For the text-containing cell, return its midpoint in [X, Y] coordinate format. 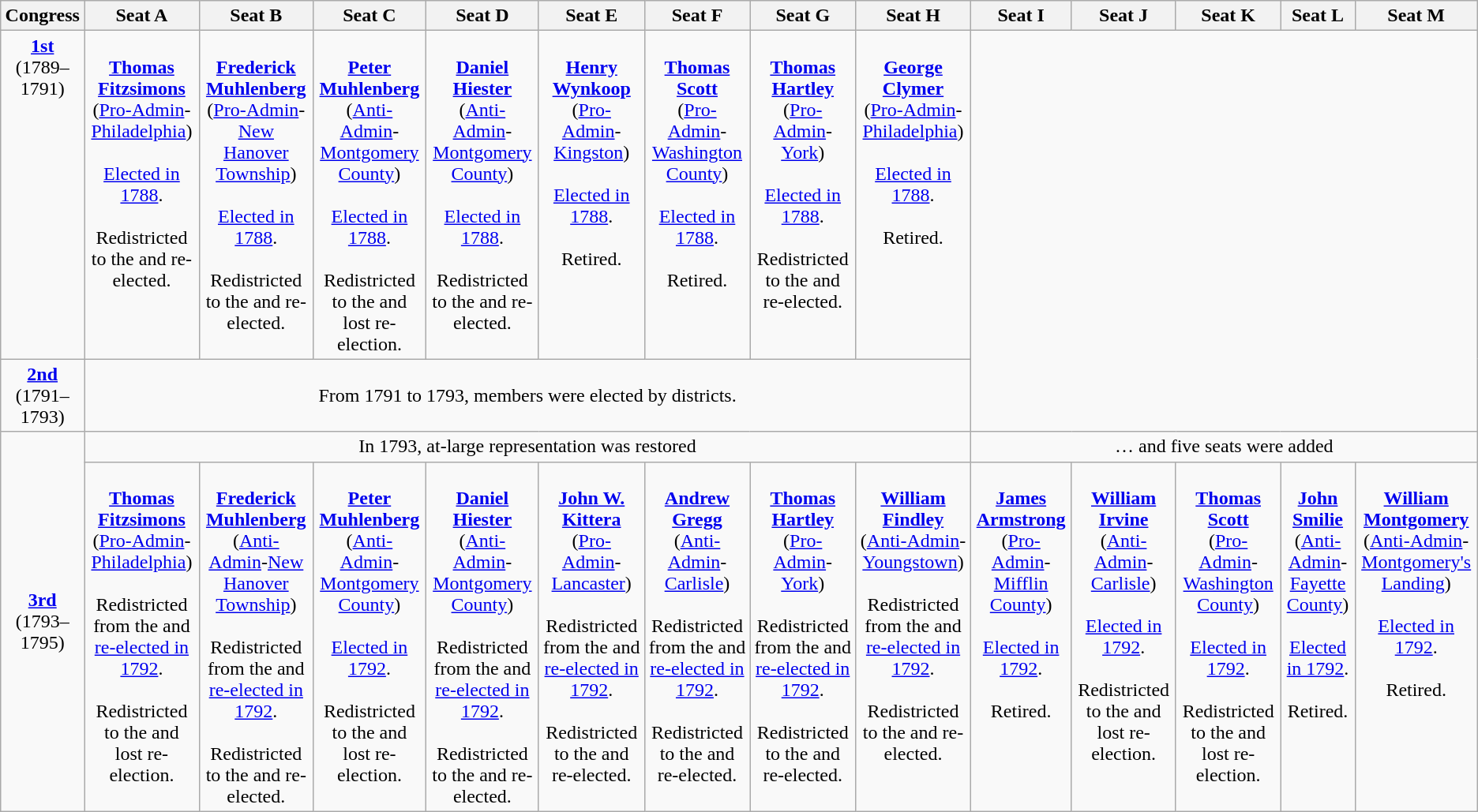
Andrew Gregg(Anti-Admin-Carlisle)Redistricted from the and re-elected in 1792.Redistricted to the and re-elected. [697, 636]
From 1791 to 1793, members were elected by districts. [527, 395]
Seat F [697, 16]
Daniel Hiester(Anti-Admin-Montgomery County)Elected in 1788.Redistricted to the and re-elected. [482, 195]
George Clymer(Pro-Admin-Philadelphia)Elected in 1788.Retired. [913, 195]
William Findley(Anti-Admin-Youngstown)Redistricted from the and re-elected in 1792.Redistricted to the and re-elected. [913, 636]
John Smilie(Anti-Admin-Fayette County)Elected in 1792.Retired. [1318, 636]
Seat M [1416, 16]
Thomas Hartley(Pro-Admin-York)Redistricted from the and re-elected in 1792.Redistricted to the and re-elected. [803, 636]
Seat K [1229, 16]
Congress [43, 16]
Thomas Scott(Pro-Admin-Washington County)Elected in 1792.Redistricted to the and lost re-election. [1229, 636]
2nd(1791–1793) [43, 395]
Frederick Muhlenberg(Pro-Admin-New Hanover Township)Elected in 1788.Redistricted to the and re-elected. [256, 195]
Frederick Muhlenberg(Anti-Admin-New Hanover Township)Redistricted from the and re-elected in 1792.Redistricted to the and re-elected. [256, 636]
Seat B [256, 16]
Seat A [142, 16]
Seat L [1318, 16]
Henry Wynkoop(Pro-Admin-Kingston)Elected in 1788.Retired. [591, 195]
Seat H [913, 16]
Thomas Fitzsimons(Pro-Admin-Philadelphia)Redistricted from the and re-elected in 1792.Redistricted to the and lost re-election. [142, 636]
Seat G [803, 16]
Seat E [591, 16]
Seat I [1020, 16]
Thomas Hartley(Pro-Admin-York)Elected in 1788.Redistricted to the and re-elected. [803, 195]
Peter Muhlenberg(Anti-Admin-Montgomery County)Elected in 1788.Redistricted to the and lost re-election. [369, 195]
… and five seats were added [1224, 447]
William Montgomery(Anti-Admin-Montgomery's Landing)Elected in 1792.Retired. [1416, 636]
Seat C [369, 16]
Peter Muhlenberg(Anti-Admin-Montgomery County)Elected in 1792.Redistricted to the and lost re-election. [369, 636]
John W. Kittera(Pro-Admin-Lancaster)Redistricted from the and re-elected in 1792.Redistricted to the and re-elected. [591, 636]
3rd(1793–1795) [43, 622]
Seat J [1124, 16]
1st(1789–1791) [43, 195]
Daniel Hiester(Anti-Admin-Montgomery County)Redistricted from the and re-elected in 1792.Redistricted to the and re-elected. [482, 636]
William Irvine(Anti-Admin-Carlisle)Elected in 1792.Redistricted to the and lost re-election. [1124, 636]
In 1793, at-large representation was restored [527, 447]
Thomas Fitzsimons(Pro-Admin-Philadelphia)Elected in 1788.Redistricted to the and re-elected. [142, 195]
James Armstrong(Pro-Admin-Mifflin County)Elected in 1792.Retired. [1020, 636]
Thomas Scott(Pro-Admin-Washington County)Elected in 1788.Retired. [697, 195]
Seat D [482, 16]
